Output the (x, y) coordinate of the center of the cell containing the given text.  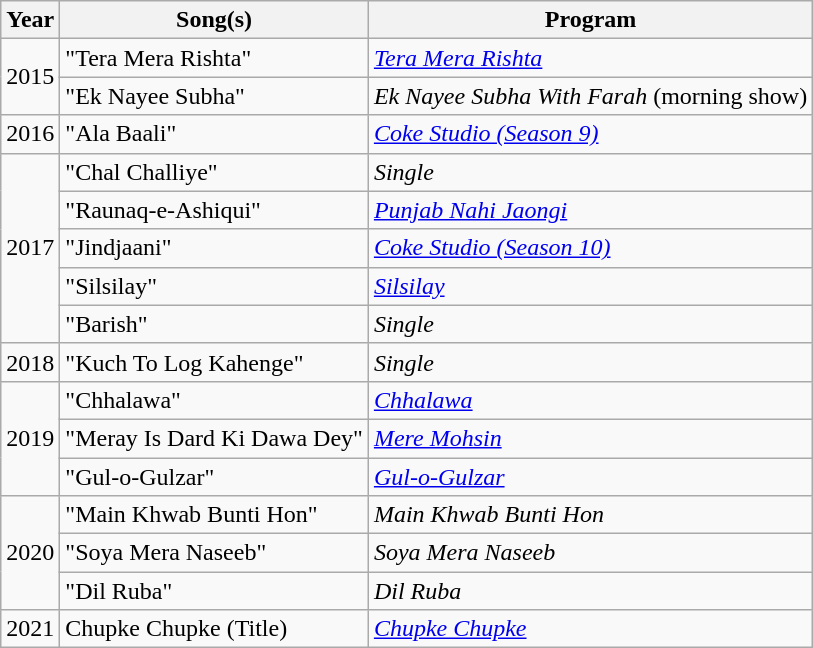
"Barish" (214, 324)
Ek Nayee Subha With Farah (morning show) (590, 96)
Soya Mera Naseeb (590, 553)
Chupke Chupke (590, 629)
"Meray Is Dard Ki Dawa Dey" (214, 438)
"Chhalawa" (214, 400)
Chupke Chupke (Title) (214, 629)
Year (30, 20)
2015 (30, 77)
Main Khwab Bunti Hon (590, 515)
Gul-o-Gulzar (590, 477)
Silsilay (590, 286)
Song(s) (214, 20)
2017 (30, 248)
Mere Mohsin (590, 438)
Punjab Nahi Jaongi (590, 210)
"Silsilay" (214, 286)
"Soya Mera Naseeb" (214, 553)
"Kuch To Log Kahenge" (214, 362)
2018 (30, 362)
Coke Studio (Season 10) (590, 248)
Tera Mera Rishta (590, 58)
Dil Ruba (590, 591)
Program (590, 20)
Coke Studio (Season 9) (590, 134)
"Raunaq-e-Ashiqui" (214, 210)
Chhalawa (590, 400)
2020 (30, 553)
2021 (30, 629)
"Dil Ruba" (214, 591)
"Jindjaani" (214, 248)
"Tera Mera Rishta" (214, 58)
"Main Khwab Bunti Hon" (214, 515)
2019 (30, 438)
"Gul-o-Gulzar" (214, 477)
2016 (30, 134)
"Ala Baali" (214, 134)
"Chal Challiye" (214, 172)
"Ek Nayee Subha" (214, 96)
